Provide the (X, Y) coordinate of the cell's center where the given text is located.  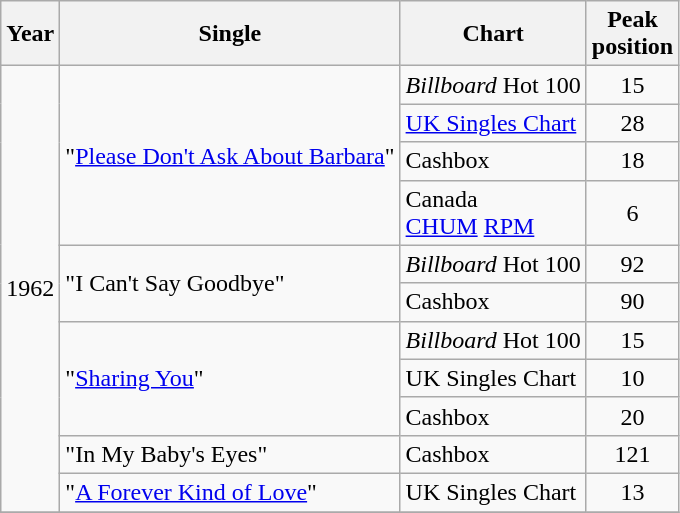
Chart (493, 34)
92 (632, 264)
6 (632, 212)
"I Can't Say Goodbye" (230, 283)
13 (632, 492)
CanadaCHUM RPM (493, 212)
Peakposition (632, 34)
"Sharing You" (230, 378)
Single (230, 34)
"Please Don't Ask About Barbara" (230, 156)
18 (632, 161)
"In My Baby's Eyes" (230, 454)
28 (632, 123)
90 (632, 302)
10 (632, 378)
20 (632, 416)
1962 (30, 289)
Year (30, 34)
121 (632, 454)
"A Forever Kind of Love" (230, 492)
